Provide the [x, y] coordinate of the cell's center where the given text is located.  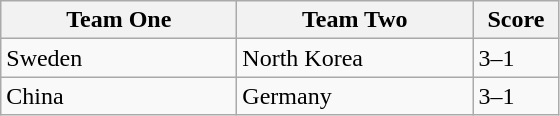
Germany [355, 96]
Sweden [119, 58]
China [119, 96]
Score [516, 20]
North Korea [355, 58]
Team Two [355, 20]
Team One [119, 20]
